Scan for the cell matching the given text and deliver its (X, Y) coordinate at center. 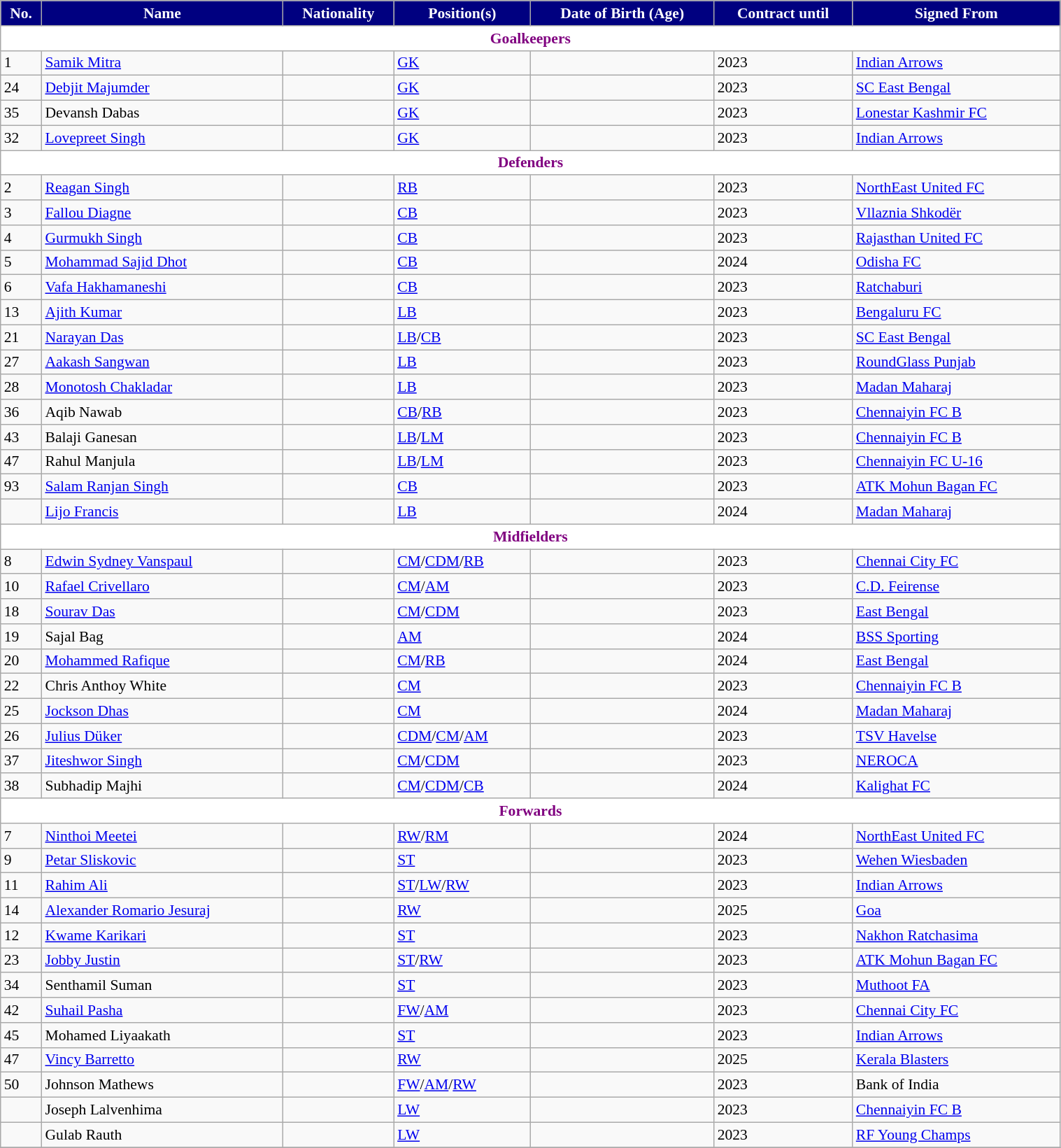
No. (21, 13)
Mohamed Liyaakath (162, 1035)
20 (21, 661)
TSV Havelse (957, 736)
8 (21, 562)
Sajal Bag (162, 637)
9 (21, 860)
Ajith Kumar (162, 313)
Defenders (530, 163)
Muthoot FA (957, 986)
CM/CDM/RB (462, 562)
CDM/CM/AM (462, 736)
Vincy Barretto (162, 1060)
Bank of India (957, 1085)
Odisha FC (957, 262)
34 (21, 986)
50 (21, 1085)
24 (21, 88)
2 (21, 188)
Lijo Francis (162, 512)
BSS Sporting (957, 637)
Gulab Rauth (162, 1135)
Bengaluru FC (957, 313)
3 (21, 213)
Name (162, 13)
Chennaiyin FC U-16 (957, 462)
25 (21, 711)
Suhail Pasha (162, 1010)
CM/CDM/CB (462, 786)
22 (21, 686)
26 (21, 736)
LB/CB (462, 337)
Rajasthan United FC (957, 238)
Subhadip Majhi (162, 786)
Kalighat FC (957, 786)
AM (462, 637)
NEROCA (957, 761)
Debjit Majumder (162, 88)
Reagan Singh (162, 188)
Devansh Dabas (162, 113)
RoundGlass Punjab (957, 362)
27 (21, 362)
Narayan Das (162, 337)
5 (21, 262)
Balaji Ganesan (162, 437)
Johnson Mathews (162, 1085)
11 (21, 886)
Chris Anthoy White (162, 686)
Rahim Ali (162, 886)
Aakash Sangwan (162, 362)
Nakhon Ratchasima (957, 935)
C.D. Feirense (957, 587)
Goa (957, 911)
Samik Mitra (162, 63)
Wehen Wiesbaden (957, 860)
Ratchaburi (957, 288)
Kerala Blasters (957, 1060)
Edwin Sydney Vanspaul (162, 562)
CM/RB (462, 661)
93 (21, 487)
Rahul Manjula (162, 462)
Lonestar Kashmir FC (957, 113)
Monotosh Chakladar (162, 388)
Senthamil Suman (162, 986)
23 (21, 961)
4 (21, 238)
Jiteshwor Singh (162, 761)
19 (21, 637)
Mohammed Rafique (162, 661)
Aqib Nawab (162, 412)
Contract until (783, 13)
CB/RB (462, 412)
Salam Ranjan Singh (162, 487)
13 (21, 313)
Goalkeepers (530, 38)
28 (21, 388)
21 (21, 337)
Jockson Dhas (162, 711)
CM/AM (462, 587)
Lovepreet Singh (162, 138)
Vllaznia Shkodër (957, 213)
Alexander Romario Jesuraj (162, 911)
1 (21, 63)
35 (21, 113)
7 (21, 836)
RB (462, 188)
Jobby Justin (162, 961)
ST/LW/RW (462, 886)
36 (21, 412)
12 (21, 935)
Sourav Das (162, 611)
Midfielders (530, 537)
Ninthoi Meetei (162, 836)
Rafael Crivellaro (162, 587)
FW/AM (462, 1010)
Date of Birth (Age) (622, 13)
6 (21, 288)
Mohammad Sajid Dhot (162, 262)
Position(s) (462, 13)
Julius Düker (162, 736)
Signed From (957, 13)
Petar Sliskovic (162, 860)
38 (21, 786)
RW/RM (462, 836)
ST/RW (462, 961)
Gurmukh Singh (162, 238)
RF Young Champs (957, 1135)
18 (21, 611)
Forwards (530, 811)
Nationality (339, 13)
FW/AM/RW (462, 1085)
10 (21, 587)
43 (21, 437)
Kwame Karikari (162, 935)
Vafa Hakhamaneshi (162, 288)
Joseph Lalvenhima (162, 1110)
Fallou Diagne (162, 213)
32 (21, 138)
37 (21, 761)
14 (21, 911)
45 (21, 1035)
42 (21, 1010)
